Search for the cell housing the specified text and yield its [X, Y] center coordinate. 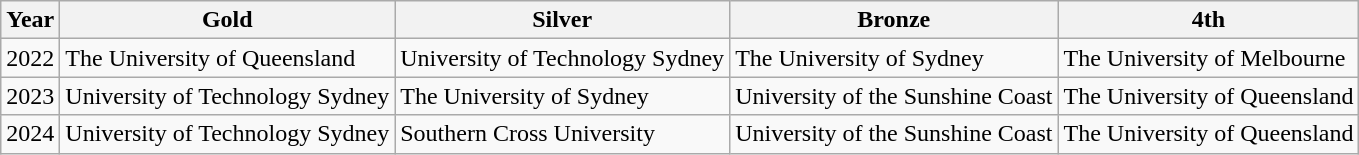
2022 [30, 58]
Year [30, 20]
Southern Cross University [562, 134]
The University of Melbourne [1208, 58]
Gold [228, 20]
2023 [30, 96]
2024 [30, 134]
Bronze [894, 20]
Silver [562, 20]
4th [1208, 20]
